Scan for the cell matching the given text and deliver its (x, y) coordinate at center. 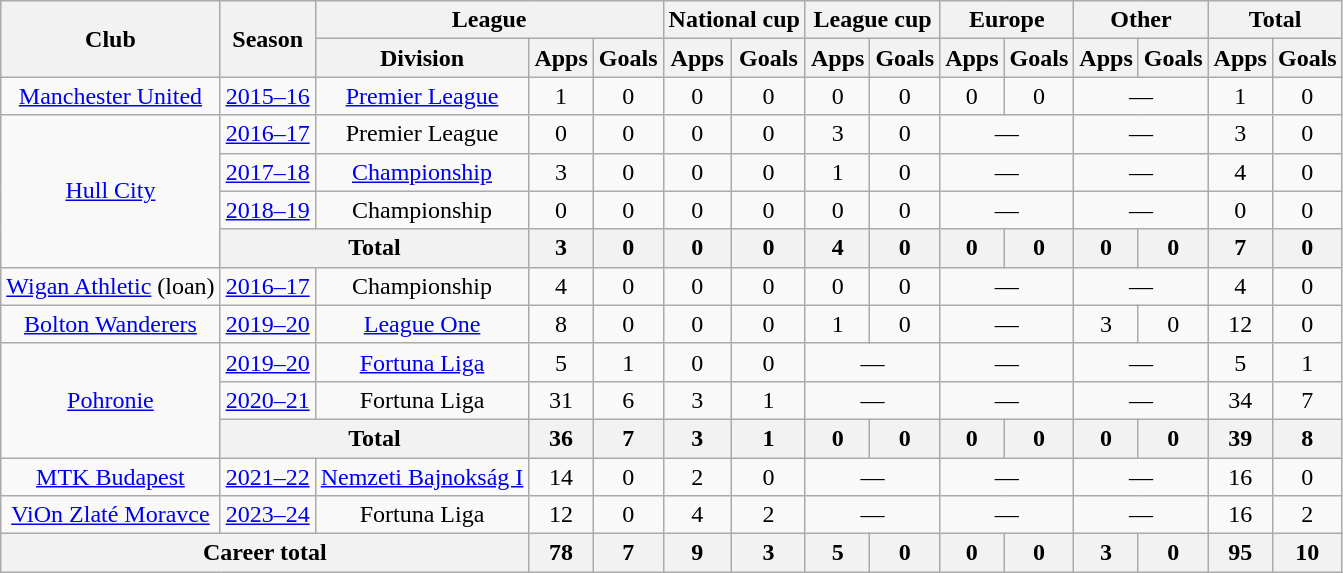
34 (1240, 400)
2023–24 (268, 515)
Division (422, 58)
31 (561, 400)
Career total (265, 553)
ViOn Zlaté Moravce (110, 515)
Hull City (110, 191)
Bolton Wanderers (110, 324)
2015–16 (268, 96)
Pohronie (110, 400)
39 (1240, 438)
6 (628, 400)
Season (268, 39)
Europe (1007, 20)
2017–18 (268, 172)
78 (561, 553)
95 (1240, 553)
2018–19 (268, 210)
Wigan Athletic (loan) (110, 286)
14 (561, 477)
Manchester United (110, 96)
9 (697, 553)
36 (561, 438)
League One (422, 324)
League (489, 20)
Nemzeti Bajnokság I (422, 477)
10 (1307, 553)
MTK Budapest (110, 477)
Club (110, 39)
2021–22 (268, 477)
National cup (734, 20)
Other (1141, 20)
League cup (872, 20)
2020–21 (268, 400)
